Scan for the cell matching the given text and deliver its [X, Y] coordinate at center. 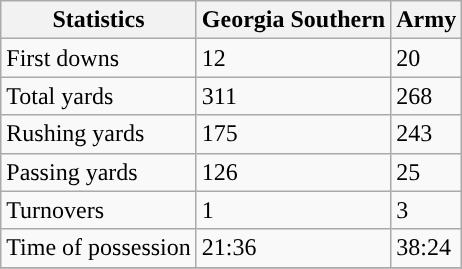
20 [426, 58]
Passing yards [99, 172]
25 [426, 172]
3 [426, 210]
12 [293, 58]
Time of possession [99, 248]
Army [426, 20]
1 [293, 210]
Statistics [99, 20]
175 [293, 134]
311 [293, 96]
243 [426, 134]
First downs [99, 58]
Total yards [99, 96]
126 [293, 172]
38:24 [426, 248]
268 [426, 96]
Georgia Southern [293, 20]
Turnovers [99, 210]
21:36 [293, 248]
Rushing yards [99, 134]
